Find where the given text appears and provide that cell's center as (X, Y) coordinate. 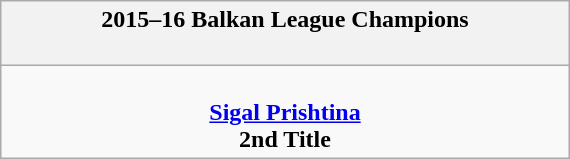
2015–16 Balkan League Champions (284, 34)
Sigal Prishtina2nd Title (284, 112)
